Scan for the cell matching the given text and deliver its (X, Y) coordinate at center. 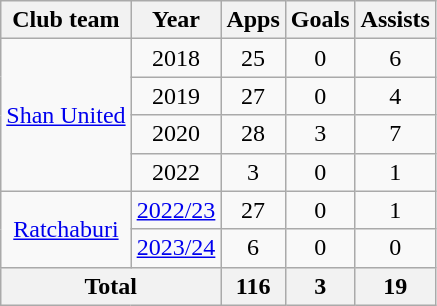
2023/24 (176, 248)
25 (253, 58)
19 (395, 286)
Goals (320, 20)
2022 (176, 172)
2020 (176, 134)
116 (253, 286)
Apps (253, 20)
Ratchaburi (66, 229)
Year (176, 20)
7 (395, 134)
2018 (176, 58)
4 (395, 96)
Assists (395, 20)
Shan United (66, 115)
Total (111, 286)
2022/23 (176, 210)
28 (253, 134)
2019 (176, 96)
Club team (66, 20)
